Determine the [x, y] coordinate at the center of the cell enclosing the given text.  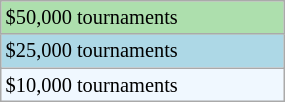
$10,000 tournaments [142, 85]
$50,000 tournaments [142, 17]
$25,000 tournaments [142, 51]
